Extract the [X, Y] coordinate from the center of the cell holding the provided text.  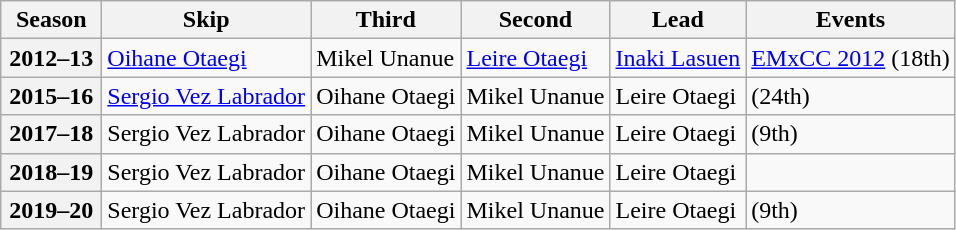
2015–16 [52, 96]
2017–18 [52, 134]
(24th) [851, 96]
2018–19 [52, 172]
Season [52, 20]
Events [851, 20]
Lead [678, 20]
Second [536, 20]
EMxCC 2012 (18th) [851, 58]
2019–20 [52, 210]
2012–13 [52, 58]
Skip [206, 20]
Third [386, 20]
Inaki Lasuen [678, 58]
